From the cell containing the given text, extract its center point as [X, Y] coordinate. 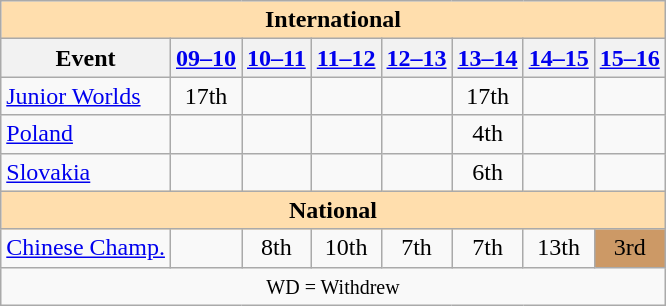
Chinese Champ. [86, 248]
3rd [630, 248]
13–14 [488, 58]
Poland [86, 134]
6th [488, 172]
National [334, 210]
14–15 [558, 58]
11–12 [346, 58]
15–16 [630, 58]
09–10 [206, 58]
International [334, 20]
Slovakia [86, 172]
13th [558, 248]
Event [86, 58]
10th [346, 248]
10–11 [277, 58]
8th [277, 248]
WD = Withdrew [334, 286]
4th [488, 134]
Junior Worlds [86, 96]
12–13 [416, 58]
